Locate the cell with the specified text and output its (X, Y) center coordinate. 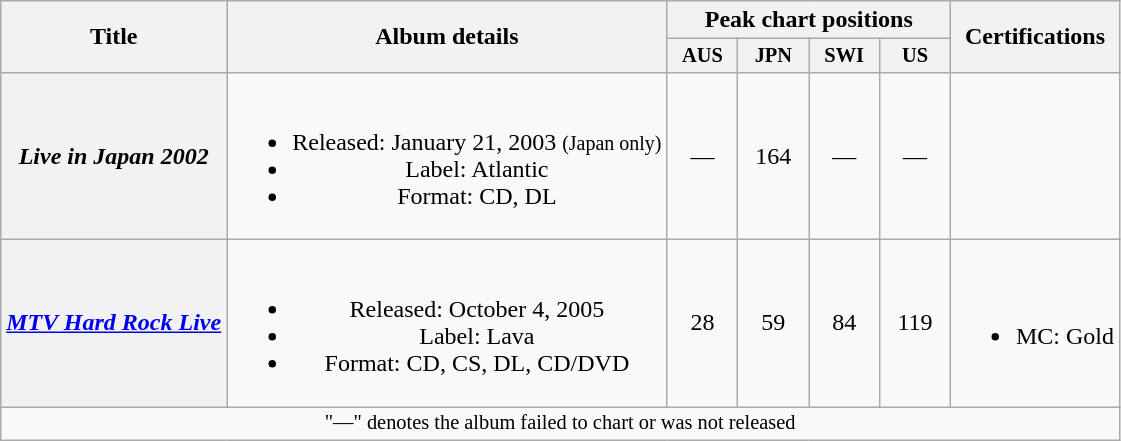
Album details (447, 37)
"—" denotes the album failed to chart or was not released (560, 424)
164 (774, 156)
119 (916, 324)
US (916, 56)
59 (774, 324)
84 (844, 324)
MC: Gold (1034, 324)
Certifications (1034, 37)
Released: October 4, 2005Label: LavaFormat: CD, CS, DL, CD/DVD (447, 324)
Live in Japan 2002 (114, 156)
28 (702, 324)
Released: January 21, 2003 (Japan only)Label: AtlanticFormat: CD, DL (447, 156)
AUS (702, 56)
MTV Hard Rock Live (114, 324)
Peak chart positions (808, 20)
JPN (774, 56)
SWI (844, 56)
Title (114, 37)
